From the cell containing the given text, extract its center point as [X, Y] coordinate. 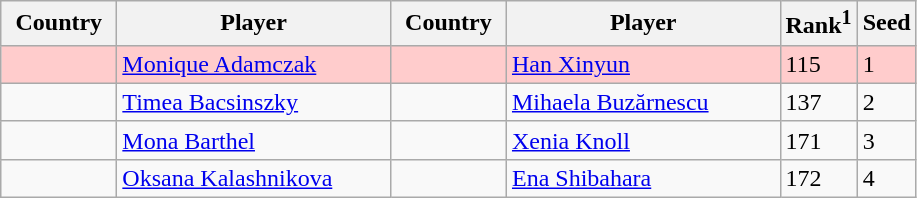
Timea Bacsinszky [254, 102]
Oksana Kalashnikova [254, 178]
Rank1 [818, 24]
171 [818, 140]
Mona Barthel [254, 140]
4 [886, 178]
Monique Adamczak [254, 64]
137 [818, 102]
172 [818, 178]
2 [886, 102]
1 [886, 64]
Xenia Knoll [643, 140]
115 [818, 64]
Seed [886, 24]
Ena Shibahara [643, 178]
Mihaela Buzărnescu [643, 102]
3 [886, 140]
Han Xinyun [643, 64]
